From the cell containing the given text, extract its center point as (x, y) coordinate. 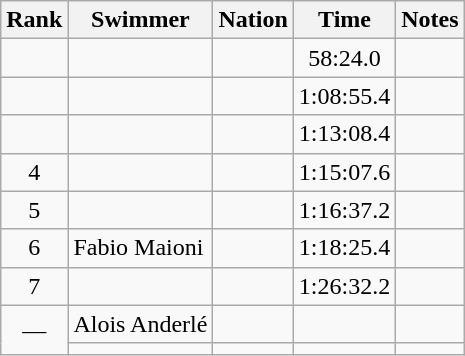
1:18:25.4 (344, 248)
1:16:37.2 (344, 210)
Nation (253, 20)
1:13:08.4 (344, 134)
— (34, 330)
Notes (430, 20)
Fabio Maioni (140, 248)
7 (34, 286)
1:26:32.2 (344, 286)
Swimmer (140, 20)
Time (344, 20)
5 (34, 210)
Rank (34, 20)
58:24.0 (344, 58)
Alois Anderlé (140, 324)
1:15:07.6 (344, 172)
6 (34, 248)
1:08:55.4 (344, 96)
4 (34, 172)
